Find where the given text appears and provide that cell's center as (x, y) coordinate. 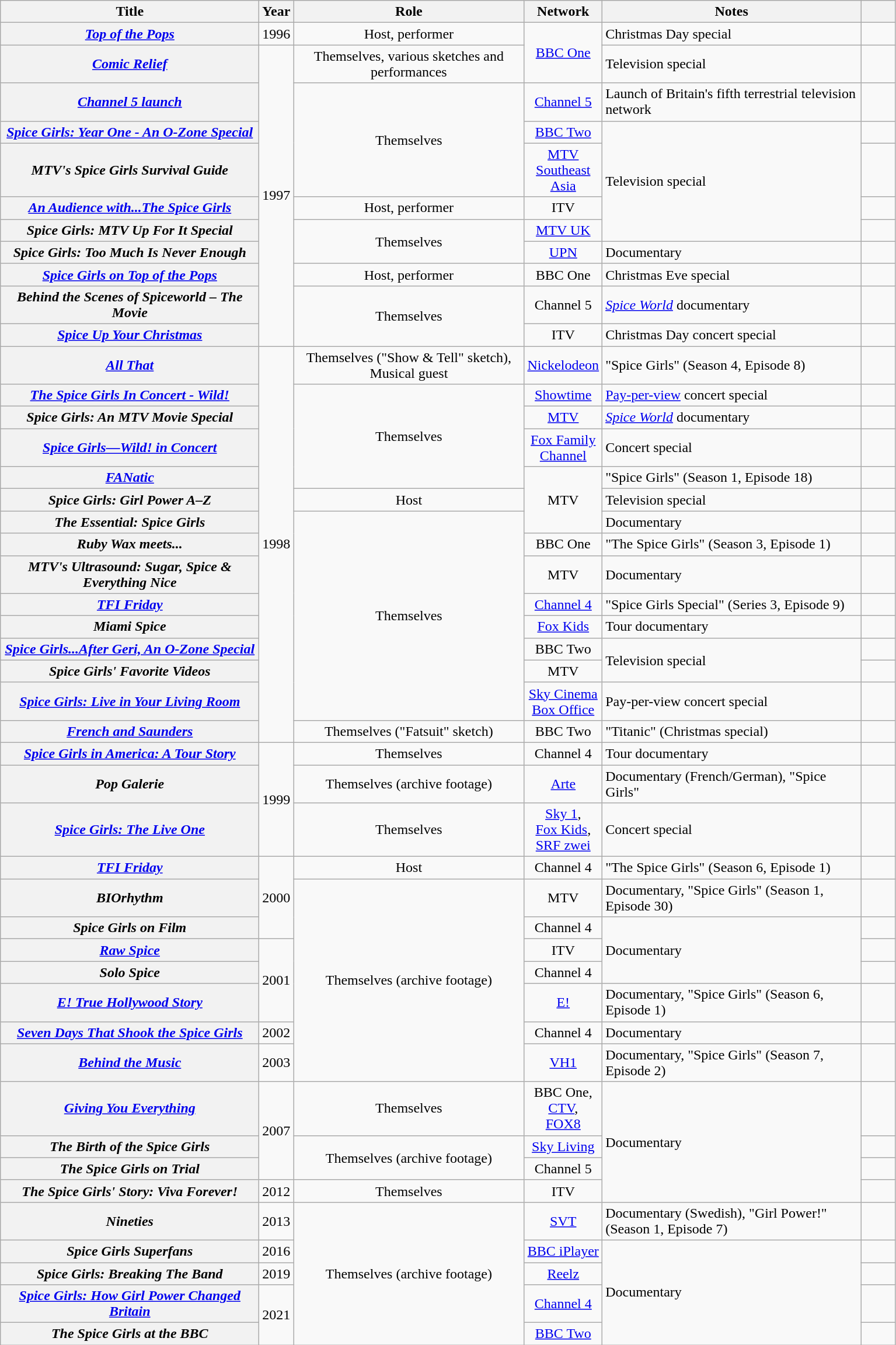
1998 (277, 544)
Christmas Eve special (732, 274)
MTV's Spice Girls Survival Guide (130, 170)
Documentary (French/German), "Spice Girls" (732, 784)
Sky Cinema Box Office (563, 701)
2019 (277, 1274)
The Essential: Spice Girls (130, 522)
"Spice Girls" (Season 1, Episode 18) (732, 478)
An Audience with...The Spice Girls (130, 208)
"Spice Girls Special" (Series 3, Episode 9) (732, 604)
Notes (732, 12)
Christmas Day special (732, 34)
2001 (277, 980)
Behind the Music (130, 1063)
Spice Girls: Too Much Is Never Enough (130, 252)
The Spice Girls In Concert - Wild! (130, 395)
E! True Hollywood Story (130, 1002)
Miami Spice (130, 627)
Launch of Britain's fifth terrestrial television network (732, 102)
Themselves ("Fatsuit" sketch) (409, 731)
The Birth of the Spice Girls (130, 1146)
Behind the Scenes of Spiceworld – The Movie (130, 305)
1996 (277, 34)
Nickelodeon (563, 364)
Spice Girls: Breaking The Band (130, 1274)
Comic Relief (130, 64)
BBC iPlayer (563, 1251)
Documentary, "Spice Girls" (Season 6, Episode 1) (732, 1002)
2021 (277, 1315)
Top of the Pops (130, 34)
Pop Galerie (130, 784)
2002 (277, 1033)
Year (277, 12)
The Spice Girls' Story: Viva Forever! (130, 1191)
Spice Girls Superfans (130, 1251)
MTV UK (563, 230)
Giving You Everything (130, 1108)
Spice Girls' Favorite Videos (130, 671)
Themselves ("Show & Tell" sketch), Musical guest (409, 364)
Spice Girls on Top of the Pops (130, 274)
"The Spice Girls" (Season 6, Episode 1) (732, 868)
Spice Girls: Year One - An O-Zone Special (130, 132)
Nineties (130, 1221)
Documentary (Swedish), "Girl Power!" (Season 1, Episode 7) (732, 1221)
2016 (277, 1251)
French and Saunders (130, 731)
Arte (563, 784)
Reelz (563, 1274)
Network (563, 12)
MTV Southeast Asia (563, 170)
The Spice Girls at the BBC (130, 1334)
Role (409, 12)
2000 (277, 898)
Spice Girls—Wild! in Concert (130, 447)
"The Spice Girls" (Season 3, Episode 1) (732, 544)
Solo Spice (130, 972)
Documentary, "Spice Girls" (Season 1, Episode 30) (732, 898)
Raw Spice (130, 950)
Spice Girls: Girl Power A–Z (130, 500)
1997 (277, 196)
Spice Girls: How Girl Power Changed Britain (130, 1304)
Sky Living (563, 1146)
Fox Kids (563, 627)
Title (130, 12)
"Titanic" (Christmas special) (732, 731)
Spice Girls: An MTV Movie Special (130, 418)
Ruby Wax meets... (130, 544)
"Spice Girls" (Season 4, Episode 8) (732, 364)
Spice Up Your Christmas (130, 335)
Spice Girls in America: A Tour Story (130, 753)
BBC One,CTV,FOX8 (563, 1108)
2013 (277, 1221)
Spice Girls...After Geri, An O-Zone Special (130, 649)
Themselves, various sketches and performances (409, 64)
SVT (563, 1221)
2012 (277, 1191)
BIOrhythm (130, 898)
The Spice Girls on Trial (130, 1169)
2007 (277, 1131)
Channel 5 launch (130, 102)
2003 (277, 1063)
1999 (277, 799)
Fox Family Channel (563, 447)
Sky 1,Fox Kids,SRF zwei (563, 830)
MTV's Ultrasound: Sugar, Spice & Everything Nice (130, 575)
Spice Girls: MTV Up For It Special (130, 230)
VH1 (563, 1063)
Seven Days That Shook the Spice Girls (130, 1033)
UPN (563, 252)
FANatic (130, 478)
Documentary, "Spice Girls" (Season 7, Episode 2) (732, 1063)
Christmas Day concert special (732, 335)
Showtime (563, 395)
Spice Girls: The Live One (130, 830)
Spice Girls on Film (130, 928)
Spice Girls: Live in Your Living Room (130, 701)
E! (563, 1002)
All That (130, 364)
